Determine the (X, Y) coordinate at the center of the cell enclosing the given text.  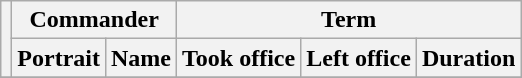
Left office (359, 58)
Portrait (59, 58)
Term (349, 20)
Name (140, 58)
Duration (468, 58)
Took office (239, 58)
Commander (94, 20)
